Return [x, y] of the center of cell containing provided text 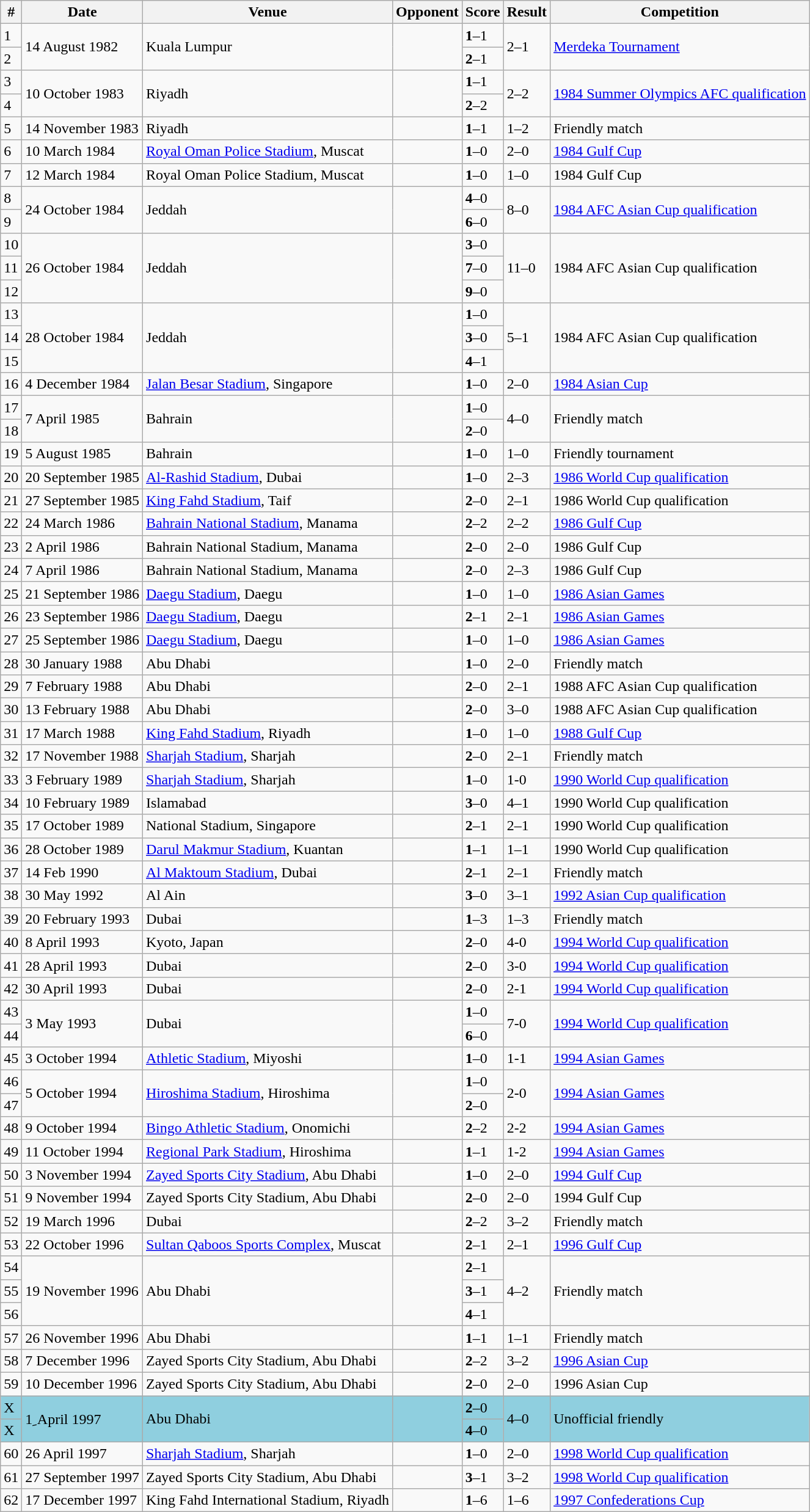
32 [11, 756]
28 October 1989 [82, 849]
Kyoto, Japan [268, 942]
26 April 1997 [82, 1454]
Merdeka Tournament [680, 47]
14 Feb 1990 [82, 872]
3 February 1989 [82, 780]
4 December 1984 [82, 384]
1-1 [527, 1059]
17 November 1988 [82, 756]
18 [11, 431]
17 March 1988 [82, 733]
Al Maktoum Stadium, Dubai [268, 872]
49 [11, 1152]
5 [11, 128]
42 [11, 988]
11 [11, 268]
Hiroshima Stadium, Hiroshima [268, 1094]
24 [11, 570]
1-0 [527, 780]
39 [11, 919]
4-0 [527, 942]
6 [11, 152]
Al-Rashid Stadium, Dubai [268, 477]
27 [11, 640]
23 September 1986 [82, 616]
34 [11, 803]
56 [11, 1314]
51 [11, 1198]
30 April 1993 [82, 988]
Al Ain [268, 896]
7 April 1985 [82, 419]
48 [11, 1128]
31 [11, 733]
53 [11, 1244]
47 [11, 1105]
Score [483, 12]
9 November 1994 [82, 1198]
5 August 1985 [82, 454]
2-0 [527, 1094]
Athletic Stadium, Miyoshi [268, 1059]
1–2 [527, 128]
2 April 1986 [82, 547]
10 December 1996 [82, 1384]
41 [11, 965]
26 November 1996 [82, 1337]
45 [11, 1059]
38 [11, 896]
7 April 1986 [82, 570]
12 [11, 291]
19 [11, 454]
17 October 1989 [82, 826]
Friendly tournament [680, 454]
8–0 [527, 210]
29 [11, 687]
Sultan Qaboos Sports Complex, Muscat [268, 1244]
Bingo Athletic Stadium, Onomichi [268, 1128]
26 October 1984 [82, 268]
7-0 [527, 1023]
52 [11, 1221]
9 October 1994 [82, 1128]
37 [11, 872]
13 February 1988 [82, 710]
1 [11, 35]
4–2 [527, 1291]
3 October 1994 [82, 1059]
13 [11, 315]
7 February 1988 [82, 687]
57 [11, 1337]
10 February 1989 [82, 803]
7 [11, 175]
11 October 1994 [82, 1152]
2-2 [527, 1128]
50 [11, 1175]
1 ِApril 1997 [82, 1419]
14 [11, 338]
1997 Confederations Cup [680, 1500]
15 [11, 361]
27 September 1985 [82, 500]
Regional Park Stadium, Hiroshima [268, 1152]
19 March 1996 [82, 1221]
3 November 1994 [82, 1175]
Unofficial friendly [680, 1419]
30 January 1988 [82, 663]
10 October 1983 [82, 93]
7 December 1996 [82, 1360]
16 [11, 384]
8 [11, 198]
20 September 1985 [82, 477]
17 December 1997 [82, 1500]
2 [11, 59]
54 [11, 1268]
60 [11, 1454]
Result [527, 12]
1-2 [527, 1152]
3-0 [527, 965]
40 [11, 942]
22 [11, 524]
3 [11, 82]
28 October 1984 [82, 338]
4 [11, 105]
24 March 1986 [82, 524]
21 [11, 500]
Kuala Lumpur [268, 47]
24 October 1984 [82, 210]
9–0 [483, 291]
21 September 1986 [82, 593]
Date [82, 12]
12 March 1984 [82, 175]
11–0 [527, 268]
19 November 1996 [82, 1291]
Jalan Besar Stadium, Singapore [268, 384]
20 [11, 477]
King Fahd Stadium, Taif [268, 500]
9 [11, 221]
King Fahd International Stadium, Riyadh [268, 1500]
36 [11, 849]
26 [11, 616]
14 November 1983 [82, 128]
10 [11, 244]
61 [11, 1477]
2-1 [527, 988]
58 [11, 1360]
1984 Summer Olympics AFC qualification [680, 93]
17 [11, 407]
Opponent [428, 12]
46 [11, 1082]
Islamabad [268, 803]
22 October 1996 [82, 1244]
20 February 1993 [82, 919]
28 April 1993 [82, 965]
59 [11, 1384]
10 March 1984 [82, 152]
1988 Gulf Cup [680, 733]
33 [11, 780]
National Stadium, Singapore [268, 826]
1992 Asian Cup qualification [680, 896]
Darul Makmur Stadium, Kuantan [268, 849]
8 April 1993 [82, 942]
King Fahd Stadium, Riyadh [268, 733]
30 May 1992 [82, 896]
1984 Asian Cup [680, 384]
Venue [268, 12]
14 August 1982 [82, 47]
25 [11, 593]
35 [11, 826]
43 [11, 1012]
5 October 1994 [82, 1094]
44 [11, 1035]
30 [11, 710]
5–1 [527, 338]
28 [11, 663]
# [11, 12]
7–0 [483, 268]
23 [11, 547]
3 May 1993 [82, 1023]
Competition [680, 12]
27 September 1997 [82, 1477]
62 [11, 1500]
1996 Gulf Cup [680, 1244]
25 September 1986 [82, 640]
55 [11, 1291]
